Pinpoint the cell where the given text exists, returning its [X, Y] midpoint coordinate. 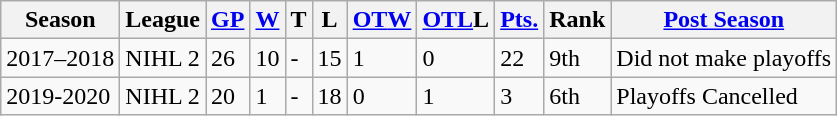
10 [268, 58]
18 [330, 96]
22 [520, 58]
W [268, 20]
League [163, 20]
15 [330, 58]
6th [578, 96]
20 [228, 96]
Post Season [724, 20]
Pts. [520, 20]
GP [228, 20]
Rank [578, 20]
OTW [382, 20]
Did not make playoffs [724, 58]
L [330, 20]
Season [60, 20]
2019-2020 [60, 96]
OTLL [456, 20]
3 [520, 96]
2017–2018 [60, 58]
9th [578, 58]
T [298, 20]
Playoffs Cancelled [724, 96]
26 [228, 58]
